Capture the cell that displays the provided text and extract its [X, Y] central coordinate. 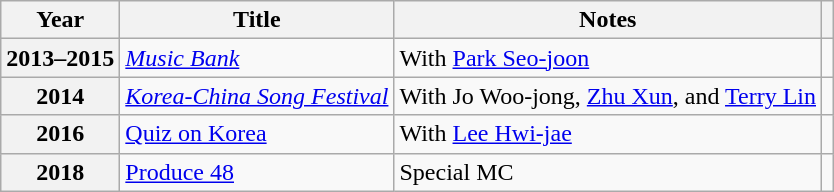
Year [60, 20]
Title [257, 20]
Korea-China Song Festival [257, 96]
With Jo Woo-jong, Zhu Xun, and Terry Lin [608, 96]
With Park Seo-joon [608, 58]
Special MC [608, 172]
2014 [60, 96]
2016 [60, 134]
Notes [608, 20]
2013–2015 [60, 58]
Produce 48 [257, 172]
Quiz on Korea [257, 134]
Music Bank [257, 58]
2018 [60, 172]
With Lee Hwi-jae [608, 134]
